Pinpoint the cell where the given text exists, returning its (x, y) midpoint coordinate. 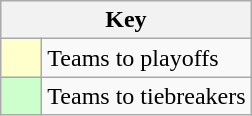
Key (126, 20)
Teams to playoffs (146, 58)
Teams to tiebreakers (146, 96)
